Pinpoint the cell where the given text exists, returning its (X, Y) midpoint coordinate. 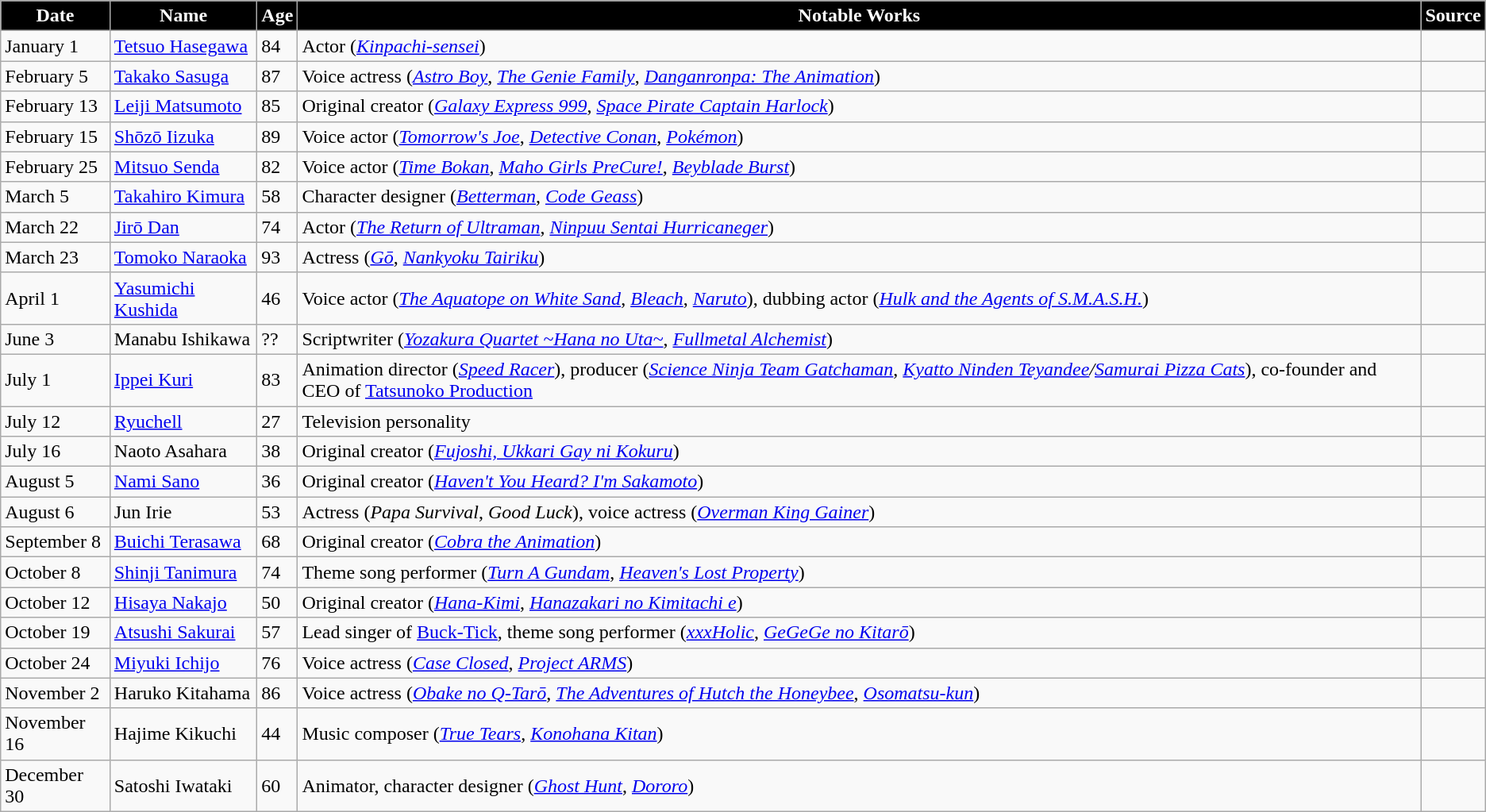
Music composer (True Tears, Konohana Kitan) (859, 733)
Actor (The Return of Ultraman, Ninpuu Sentai Hurricaneger) (859, 227)
Jun Irie (183, 512)
Ryuchell (183, 421)
December 30 (56, 786)
89 (278, 137)
Name (183, 16)
Source (1453, 16)
October 12 (56, 602)
Voice actress (Obake no Q-Tarō, The Adventures of Hutch the Honeybee, Osomatsu-kun) (859, 693)
Notable Works (859, 16)
93 (278, 257)
82 (278, 167)
Yasumichi Kushida (183, 298)
September 8 (56, 542)
50 (278, 602)
Character designer (Betterman, Code Geass) (859, 197)
April 1 (56, 298)
October 19 (56, 633)
Shōzō Iizuka (183, 137)
Mitsuo Senda (183, 167)
Buichi Terasawa (183, 542)
Leiji Matsumoto (183, 106)
February 13 (56, 106)
46 (278, 298)
Takako Sasuga (183, 76)
60 (278, 786)
July 1 (56, 379)
Original creator (Fujoshi, Ukkari Gay ni Kokuru) (859, 452)
Original creator (Haven't You Heard? I'm Sakamoto) (859, 482)
Voice actor (Tomorrow's Joe, Detective Conan, Pokémon) (859, 137)
Satoshi Iwataki (183, 786)
84 (278, 46)
Nami Sano (183, 482)
July 12 (56, 421)
Hisaya Nakajo (183, 602)
February 15 (56, 137)
68 (278, 542)
87 (278, 76)
38 (278, 452)
August 6 (56, 512)
Hajime Kikuchi (183, 733)
Tomoko Naraoka (183, 257)
Original creator (Cobra the Animation) (859, 542)
36 (278, 482)
58 (278, 197)
July 16 (56, 452)
Jirō Dan (183, 227)
Shinji Tanimura (183, 572)
August 5 (56, 482)
Actor (Kinpachi-sensei) (859, 46)
January 1 (56, 46)
Haruko Kitahama (183, 693)
76 (278, 663)
February 5 (56, 76)
27 (278, 421)
?? (278, 339)
Takahiro Kimura (183, 197)
Voice actress (Astro Boy, The Genie Family, Danganronpa: The Animation) (859, 76)
86 (278, 693)
October 24 (56, 663)
Original creator (Hana-Kimi, Hanazakari no Kimitachi e) (859, 602)
Actress (Gō, Nankyoku Tairiku) (859, 257)
Lead singer of Buck-Tick, theme song performer (xxxHolic, GeGeGe no Kitarō) (859, 633)
February 25 (56, 167)
March 5 (56, 197)
June 3 (56, 339)
Theme song performer (Turn A Gundam, Heaven's Lost Property) (859, 572)
Naoto Asahara (183, 452)
Manabu Ishikawa (183, 339)
83 (278, 379)
Ippei Kuri (183, 379)
March 23 (56, 257)
Voice actor (The Aquatope on White Sand, Bleach, Naruto), dubbing actor (Hulk and the Agents of S.M.A.S.H.) (859, 298)
Miyuki Ichijo (183, 663)
85 (278, 106)
Age (278, 16)
Date (56, 16)
57 (278, 633)
Scriptwriter (Yozakura Quartet ~Hana no Uta~, Fullmetal Alchemist) (859, 339)
53 (278, 512)
October 8 (56, 572)
Animator, character designer (Ghost Hunt, Dororo) (859, 786)
Atsushi Sakurai (183, 633)
44 (278, 733)
Voice actor (Time Bokan, Maho Girls PreCure!, Beyblade Burst) (859, 167)
Original creator (Galaxy Express 999, Space Pirate Captain Harlock) (859, 106)
November 16 (56, 733)
March 22 (56, 227)
Tetsuo Hasegawa (183, 46)
Actress (Papa Survival, Good Luck), voice actress (Overman King Gainer) (859, 512)
November 2 (56, 693)
Voice actress (Case Closed, Project ARMS) (859, 663)
Television personality (859, 421)
